Search for the cell housing the specified text and yield its (X, Y) center coordinate. 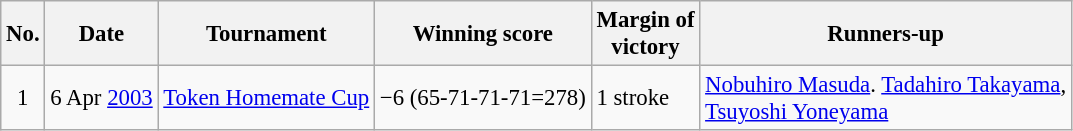
6 Apr 2003 (102, 98)
Token Homemate Cup (266, 98)
Nobuhiro Masuda. Tadahiro Takayama, Tsuyoshi Yoneyama (886, 98)
Winning score (484, 34)
Runners-up (886, 34)
Margin ofvictory (646, 34)
1 (23, 98)
No. (23, 34)
1 stroke (646, 98)
−6 (65-71-71-71=278) (484, 98)
Tournament (266, 34)
Date (102, 34)
